Scan for the cell matching the given text and deliver its (X, Y) coordinate at center. 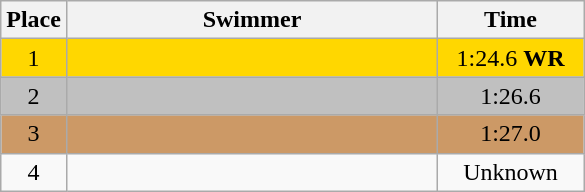
Swimmer (252, 20)
1:27.0 (511, 134)
Time (511, 20)
Unknown (511, 172)
3 (34, 134)
1 (34, 58)
2 (34, 96)
1:24.6 WR (511, 58)
Place (34, 20)
4 (34, 172)
1:26.6 (511, 96)
